Detect which cell encompasses the target text, then output its [X, Y] center coordinate. 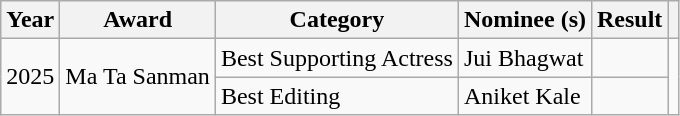
Best Supporting Actress [336, 58]
Result [629, 20]
Ma Ta Sanman [138, 77]
Year [30, 20]
Award [138, 20]
Category [336, 20]
Best Editing [336, 96]
Nominee (s) [524, 20]
Jui Bhagwat [524, 58]
Aniket Kale [524, 96]
2025 [30, 77]
